For the text-containing cell, return its midpoint in (X, Y) coordinate format. 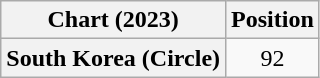
South Korea (Circle) (114, 58)
92 (273, 58)
Position (273, 20)
Chart (2023) (114, 20)
